Identify which cell holds the provided text, then report its [X, Y] central coordinate. 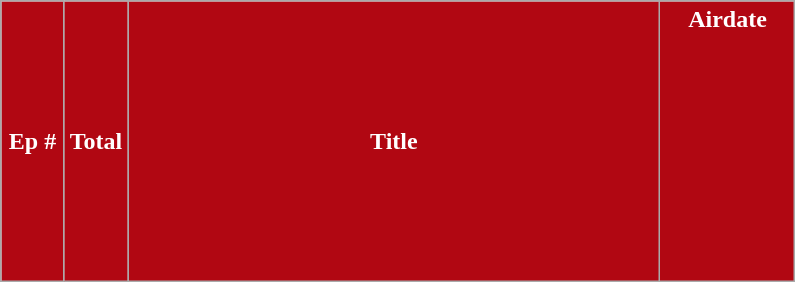
Title [394, 142]
Ep # [33, 142]
Airdate [728, 142]
Total [96, 142]
